Provide the [x, y] coordinate of the cell's center where the given text is located.  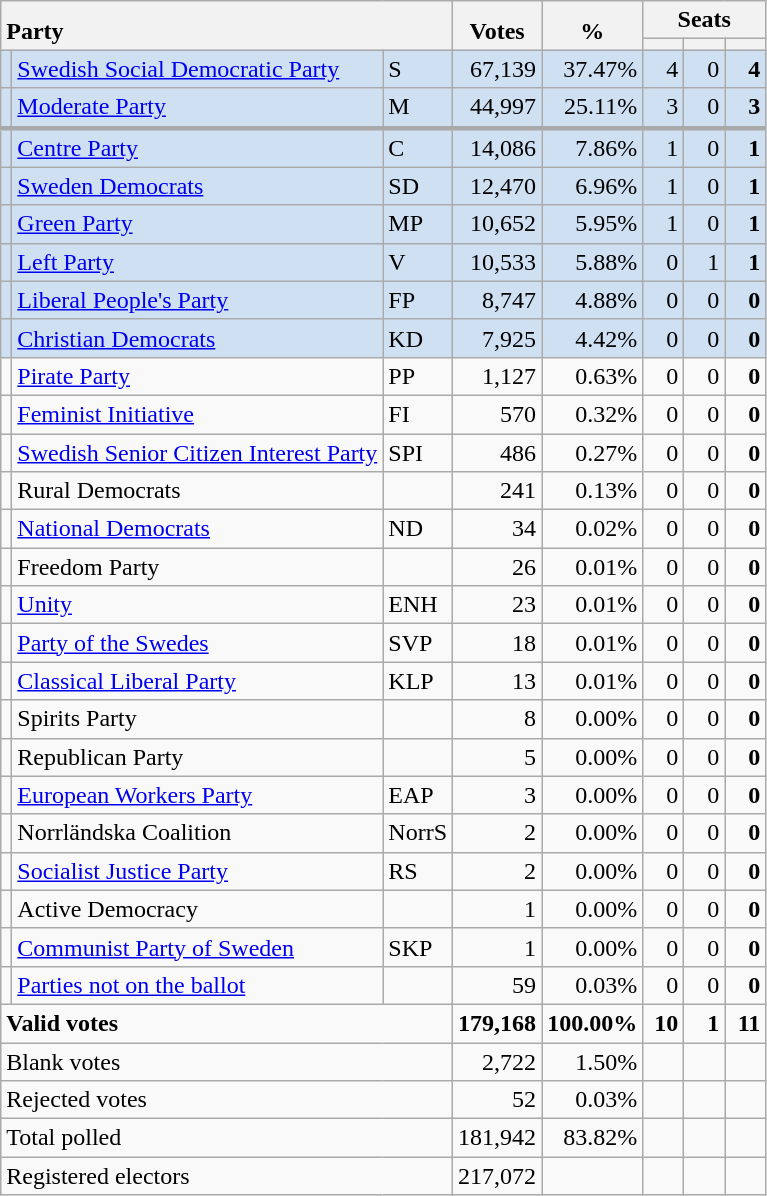
179,168 [498, 1023]
10 [664, 1023]
KLP [418, 681]
59 [498, 985]
FI [418, 414]
Moderate Party [198, 108]
Swedish Social Democratic Party [198, 69]
Blank votes [227, 1061]
Active Democracy [198, 909]
Pirate Party [198, 376]
V [418, 262]
RS [418, 871]
7.86% [592, 148]
SD [418, 186]
Party [227, 26]
Norrländska Coalition [198, 833]
12,470 [498, 186]
570 [498, 414]
Liberal People's Party [198, 300]
23 [498, 605]
18 [498, 643]
0.27% [592, 453]
241 [498, 491]
Party of the Swedes [198, 643]
European Workers Party [198, 795]
5.88% [592, 262]
Republican Party [198, 757]
2,722 [498, 1061]
Swedish Senior Citizen Interest Party [198, 453]
10,652 [498, 224]
Votes [498, 26]
0.02% [592, 529]
52 [498, 1100]
10,533 [498, 262]
Socialist Justice Party [198, 871]
100.00% [592, 1023]
Seats [704, 20]
ENH [418, 605]
Rural Democrats [198, 491]
0.63% [592, 376]
1,127 [498, 376]
National Democrats [198, 529]
Freedom Party [198, 567]
7,925 [498, 338]
14,086 [498, 148]
67,139 [498, 69]
Rejected votes [227, 1100]
25.11% [592, 108]
Registered electors [227, 1176]
Centre Party [198, 148]
Valid votes [227, 1023]
ND [418, 529]
SVP [418, 643]
NorrS [418, 833]
4.42% [592, 338]
Sweden Democrats [198, 186]
0.13% [592, 491]
11 [746, 1023]
Left Party [198, 262]
Classical Liberal Party [198, 681]
34 [498, 529]
Feminist Initiative [198, 414]
C [418, 148]
% [592, 26]
FP [418, 300]
SKP [418, 947]
8,747 [498, 300]
44,997 [498, 108]
KD [418, 338]
217,072 [498, 1176]
83.82% [592, 1138]
37.47% [592, 69]
13 [498, 681]
M [418, 108]
Parties not on the ballot [198, 985]
181,942 [498, 1138]
0.32% [592, 414]
26 [498, 567]
Christian Democrats [198, 338]
Unity [198, 605]
6.96% [592, 186]
8 [498, 719]
S [418, 69]
5 [498, 757]
5.95% [592, 224]
EAP [418, 795]
Communist Party of Sweden [198, 947]
SPI [418, 453]
PP [418, 376]
4.88% [592, 300]
Green Party [198, 224]
1.50% [592, 1061]
MP [418, 224]
Total polled [227, 1138]
Spirits Party [198, 719]
486 [498, 453]
